Provide the (x, y) coordinate of the cell's center where the given text is located.  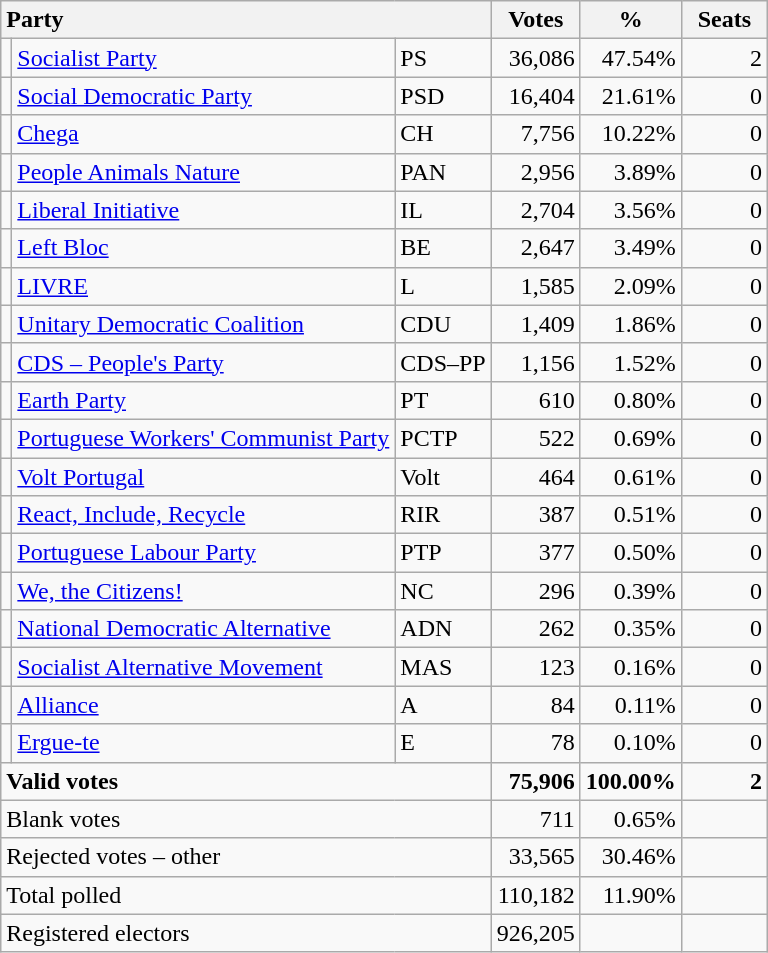
0.51% (630, 515)
1,585 (536, 286)
262 (536, 629)
0.16% (630, 667)
926,205 (536, 933)
Party (246, 20)
A (443, 705)
610 (536, 400)
0.11% (630, 705)
0.10% (630, 743)
387 (536, 515)
Portuguese Labour Party (204, 553)
0.61% (630, 477)
1.52% (630, 362)
E (443, 743)
0.35% (630, 629)
NC (443, 591)
% (630, 20)
75,906 (536, 781)
2,956 (536, 172)
Earth Party (204, 400)
Socialist Alternative Movement (204, 667)
We, the Citizens! (204, 591)
3.89% (630, 172)
36,086 (536, 58)
PCTP (443, 438)
33,565 (536, 857)
Votes (536, 20)
0.69% (630, 438)
Chega (204, 134)
PS (443, 58)
Left Bloc (204, 248)
React, Include, Recycle (204, 515)
100.00% (630, 781)
Volt Portugal (204, 477)
MAS (443, 667)
2.09% (630, 286)
1.86% (630, 324)
Blank votes (246, 819)
7,756 (536, 134)
377 (536, 553)
2,704 (536, 210)
PTP (443, 553)
CDU (443, 324)
Portuguese Workers' Communist Party (204, 438)
711 (536, 819)
Liberal Initiative (204, 210)
Socialist Party (204, 58)
78 (536, 743)
PSD (443, 96)
3.49% (630, 248)
0.50% (630, 553)
30.46% (630, 857)
Registered electors (246, 933)
0.80% (630, 400)
Total polled (246, 895)
LIVRE (204, 286)
IL (443, 210)
2,647 (536, 248)
PAN (443, 172)
21.61% (630, 96)
Valid votes (246, 781)
PT (443, 400)
People Animals Nature (204, 172)
10.22% (630, 134)
110,182 (536, 895)
Seats (724, 20)
464 (536, 477)
47.54% (630, 58)
ADN (443, 629)
Unitary Democratic Coalition (204, 324)
1,156 (536, 362)
1,409 (536, 324)
CDS–PP (443, 362)
Social Democratic Party (204, 96)
L (443, 286)
16,404 (536, 96)
RIR (443, 515)
522 (536, 438)
Ergue-te (204, 743)
CDS – People's Party (204, 362)
Volt (443, 477)
Rejected votes – other (246, 857)
84 (536, 705)
11.90% (630, 895)
National Democratic Alternative (204, 629)
BE (443, 248)
123 (536, 667)
0.39% (630, 591)
0.65% (630, 819)
3.56% (630, 210)
296 (536, 591)
Alliance (204, 705)
CH (443, 134)
